Provide the (x, y) coordinate of the cell's center where the given text is located.  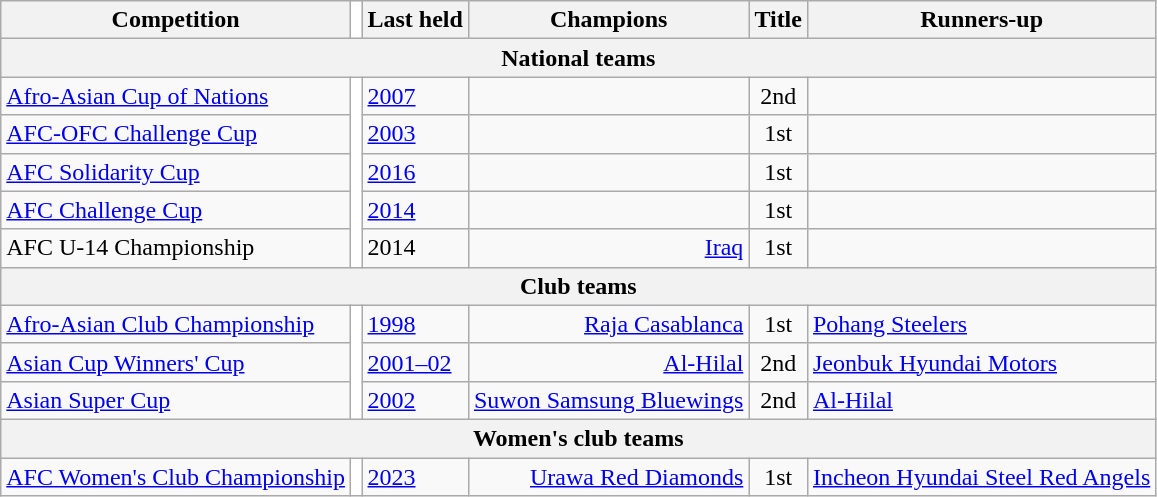
Jeonbuk Hyundai Motors (981, 362)
Raja Casablanca (608, 324)
AFC Solidarity Cup (176, 172)
2001–02 (415, 362)
Afro-Asian Club Championship (176, 324)
AFC-OFC Challenge Cup (176, 134)
AFC U-14 Championship (176, 248)
2002 (415, 400)
Asian Cup Winners' Cup (176, 362)
2016 (415, 172)
Competition (176, 20)
AFC Challenge Cup (176, 210)
2007 (415, 96)
Title (778, 20)
Asian Super Cup (176, 400)
Suwon Samsung Bluewings (608, 400)
National teams (578, 58)
Afro-Asian Cup of Nations (176, 96)
2023 (415, 477)
2003 (415, 134)
Pohang Steelers (981, 324)
Champions (608, 20)
Last held (415, 20)
AFC Women's Club Championship (176, 477)
Club teams (578, 286)
Iraq (608, 248)
Runners-up (981, 20)
Incheon Hyundai Steel Red Angels (981, 477)
Urawa Red Diamonds (608, 477)
Women's club teams (578, 438)
1998 (415, 324)
